Determine the (x, y) coordinate at the center of the cell enclosing the given text.  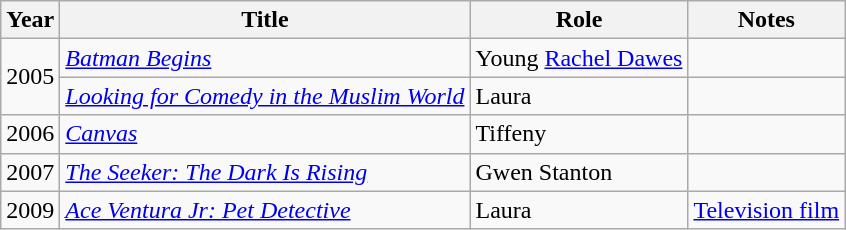
2005 (30, 77)
The Seeker: The Dark Is Rising (265, 172)
Television film (766, 210)
Year (30, 20)
2009 (30, 210)
Ace Ventura Jr: Pet Detective (265, 210)
Role (579, 20)
Batman Begins (265, 58)
Gwen Stanton (579, 172)
Young Rachel Dawes (579, 58)
Tiffeny (579, 134)
Canvas (265, 134)
2007 (30, 172)
Notes (766, 20)
Title (265, 20)
Looking for Comedy in the Muslim World (265, 96)
2006 (30, 134)
